Return the (x, y) coordinate for the center point of the cell that contains the specified text.  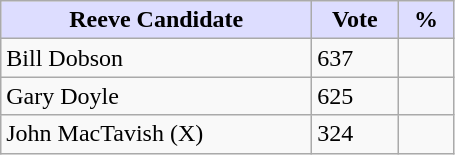
John MacTavish (X) (156, 134)
Bill Dobson (156, 58)
625 (355, 96)
% (426, 20)
Reeve Candidate (156, 20)
637 (355, 58)
Gary Doyle (156, 96)
324 (355, 134)
Vote (355, 20)
